For the text-containing cell, return its midpoint in [x, y] coordinate format. 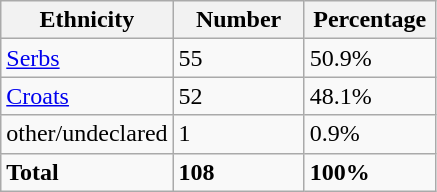
Number [238, 20]
Total [87, 172]
48.1% [370, 96]
50.9% [370, 58]
Serbs [87, 58]
Ethnicity [87, 20]
108 [238, 172]
Croats [87, 96]
0.9% [370, 134]
52 [238, 96]
55 [238, 58]
100% [370, 172]
Percentage [370, 20]
other/undeclared [87, 134]
1 [238, 134]
